Output the (x, y) coordinate of the center of the cell containing the given text.  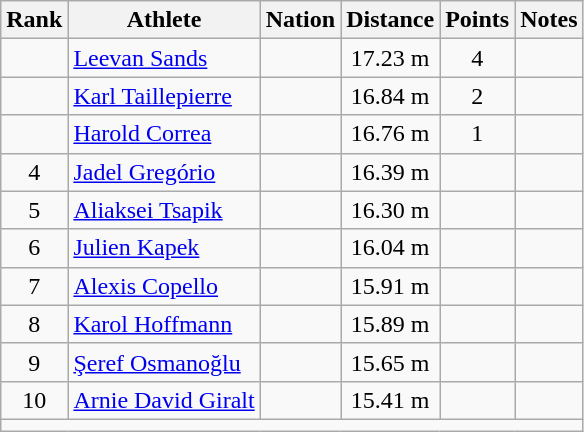
Nation (300, 20)
Aliaksei Tsapik (164, 210)
15.65 m (390, 362)
15.91 m (390, 286)
Rank (34, 20)
Arnie David Giralt (164, 400)
Notes (549, 20)
16.04 m (390, 248)
Jadel Gregório (164, 172)
6 (34, 248)
Karol Hoffmann (164, 324)
Karl Taillepierre (164, 96)
15.89 m (390, 324)
16.30 m (390, 210)
Leevan Sands (164, 58)
16.76 m (390, 134)
8 (34, 324)
2 (478, 96)
7 (34, 286)
17.23 m (390, 58)
Julien Kapek (164, 248)
Athlete (164, 20)
9 (34, 362)
10 (34, 400)
Alexis Copello (164, 286)
16.39 m (390, 172)
5 (34, 210)
Şeref Osmanoğlu (164, 362)
Distance (390, 20)
16.84 m (390, 96)
1 (478, 134)
Harold Correa (164, 134)
15.41 m (390, 400)
Points (478, 20)
